Search for the cell housing the specified text and yield its (x, y) center coordinate. 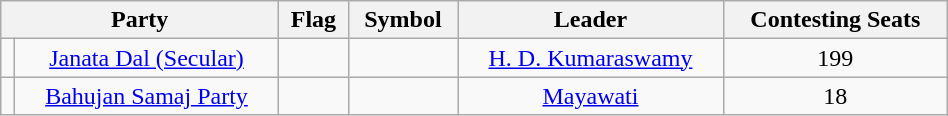
Bahujan Samaj Party (146, 96)
Contesting Seats (835, 20)
Flag (314, 20)
Symbol (402, 20)
Leader (591, 20)
Mayawati (591, 96)
199 (835, 58)
H. D. Kumaraswamy (591, 58)
Janata Dal (Secular) (146, 58)
Party (140, 20)
18 (835, 96)
